Provide the (x, y) coordinate of the cell's center where the given text is located.  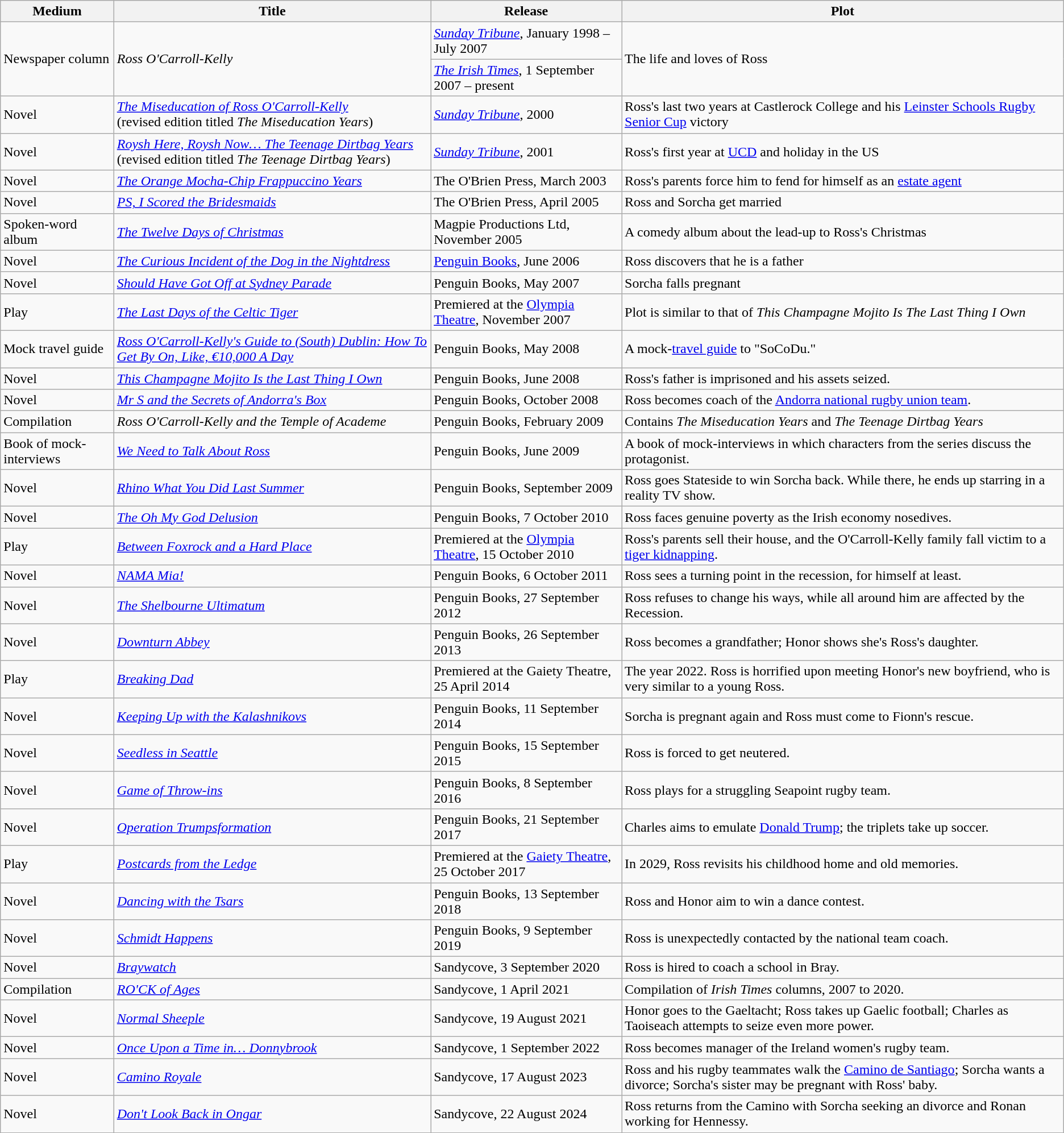
Ross's father is imprisoned and his assets seized. (843, 378)
Sorcha falls pregnant (843, 283)
Penguin Books, February 2009 (526, 422)
Sandycove, 19 August 2021 (526, 1019)
RO'CK of Ages (272, 989)
Sandycove, 22 August 2024 (526, 1114)
Keeping Up with the Kalashnikovs (272, 716)
The Irish Times, 1 September 2007 – present (526, 77)
The Orange Mocha-Chip Frappuccino Years (272, 181)
Newspaper column (57, 59)
The Twelve Days of Christmas (272, 232)
Ross returns from the Camino with Sorcha seeking an divorce and Ronan working for Hennessy. (843, 1114)
Charles aims to emulate Donald Trump; the triplets take up soccer. (843, 827)
Compilation of Irish Times columns, 2007 to 2020. (843, 989)
Honor goes to the Gaeltacht; Ross takes up Gaelic football; Charles as Taoiseach attempts to seize even more power. (843, 1019)
Ross and Honor aim to win a dance contest. (843, 900)
A comedy album about the lead-up to Ross's Christmas (843, 232)
Should Have Got Off at Sydney Parade (272, 283)
Penguin Books, 27 September 2012 (526, 605)
The Miseducation of Ross O'Carroll-Kelly(revised edition titled The Miseducation Years) (272, 115)
Title (272, 11)
Ross's parents force him to fend for himself as an estate agent (843, 181)
Premiered at the Gaiety Theatre, 25 October 2017 (526, 864)
Penguin Books, June 2009 (526, 451)
NAMA Mia! (272, 576)
Penguin Books, 7 October 2010 (526, 517)
Release (526, 11)
Premiered at the Olympia Theatre, November 2007 (526, 312)
A mock-travel guide to "SoCoDu." (843, 349)
The life and loves of Ross (843, 59)
Penguin Books, 13 September 2018 (526, 900)
Ross and his rugby teammates walk the Camino de Santiago; Sorcha wants a divorce; Sorcha's sister may be pregnant with Ross' baby. (843, 1077)
Penguin Books, October 2008 (526, 400)
Ross and Sorcha get married (843, 202)
Sandycove, 1 September 2022 (526, 1048)
Penguin Books, 9 September 2019 (526, 938)
Ross's parents sell their house, and the O'Carroll-Kelly family fall victim to a tiger kidnapping. (843, 547)
Sandycove, 1 April 2021 (526, 989)
Plot (843, 11)
Sorcha is pregnant again and Ross must come to Fionn's rescue. (843, 716)
The Last Days of the Celtic Tiger (272, 312)
Once Upon a Time in… Donnybrook (272, 1048)
Sunday Tribune, January 1998 – July 2007 (526, 41)
Ross faces genuine poverty as the Irish economy nosedives. (843, 517)
Sandycove, 3 September 2020 (526, 968)
The O'Brien Press, March 2003 (526, 181)
Penguin Books, 6 October 2011 (526, 576)
Penguin Books, 21 September 2017 (526, 827)
Contains The Miseducation Years and The Teenage Dirtbag Years (843, 422)
The Oh My God Delusion (272, 517)
The O'Brien Press, April 2005 (526, 202)
Braywatch (272, 968)
Mock travel guide (57, 349)
Ross sees a turning point in the recession, for himself at least. (843, 576)
Dancing with the Tsars (272, 900)
Seedless in Seattle (272, 753)
Schmidt Happens (272, 938)
Roysh Here, Roysh Now… The Teenage Dirtbag Years(revised edition titled The Teenage Dirtbag Years) (272, 151)
Sandycove, 17 August 2023 (526, 1077)
Rhino What You Did Last Summer (272, 488)
Medium (57, 11)
Game of Throw-ins (272, 790)
Penguin Books, September 2009 (526, 488)
Plot is similar to that of This Champagne Mojito Is The Last Thing I Own (843, 312)
PS, I Scored the Bridesmaids (272, 202)
Spoken-word album (57, 232)
Ross becomes coach of the Andorra national rugby union team. (843, 400)
Penguin Books, May 2008 (526, 349)
Don't Look Back in Ongar (272, 1114)
Penguin Books, June 2008 (526, 378)
Ross becomes a grandfather; Honor shows she's Ross's daughter. (843, 642)
Ross is forced to get neutered. (843, 753)
Ross is hired to coach a school in Bray. (843, 968)
Postcards from the Ledge (272, 864)
Mr S and the Secrets of Andorra's Box (272, 400)
Sunday Tribune, 2000 (526, 115)
Ross goes Stateside to win Sorcha back. While there, he ends up starring in a reality TV show. (843, 488)
Ross becomes manager of the Ireland women's rugby team. (843, 1048)
Ross O'Carroll-Kelly and the Temple of Academe (272, 422)
Penguin Books, 11 September 2014 (526, 716)
Magpie Productions Ltd, November 2005 (526, 232)
The year 2022. Ross is horrified upon meeting Honor's new boyfriend, who is very similar to a young Ross. (843, 679)
Premiered at the Olympia Theatre, 15 October 2010 (526, 547)
Ross refuses to change his ways, while all around him are affected by the Recession. (843, 605)
Ross's last two years at Castlerock College and his Leinster Schools Rugby Senior Cup victory (843, 115)
This Champagne Mojito Is the Last Thing I Own (272, 378)
The Shelbourne Ultimatum (272, 605)
Penguin Books, 15 September 2015 (526, 753)
Penguin Books, June 2006 (526, 261)
Penguin Books, 8 September 2016 (526, 790)
Camino Royale (272, 1077)
In 2029, Ross revisits his childhood home and old memories. (843, 864)
Between Foxrock and a Hard Place (272, 547)
Ross is unexpectedly contacted by the national team coach. (843, 938)
Normal Sheeple (272, 1019)
Penguin Books, 26 September 2013 (526, 642)
Sunday Tribune, 2001 (526, 151)
A book of mock-interviews in which characters from the series discuss the protagonist. (843, 451)
Ross O'Carroll-Kelly (272, 59)
Book of mock-interviews (57, 451)
Operation Trumpsformation (272, 827)
Penguin Books, May 2007 (526, 283)
Ross discovers that he is a father (843, 261)
Downturn Abbey (272, 642)
Ross's first year at UCD and holiday in the US (843, 151)
Breaking Dad (272, 679)
Ross plays for a struggling Seapoint rugby team. (843, 790)
Ross O'Carroll-Kelly's Guide to (South) Dublin: How To Get By On, Like, €10,000 A Day (272, 349)
We Need to Talk About Ross (272, 451)
Premiered at the Gaiety Theatre, 25 April 2014 (526, 679)
The Curious Incident of the Dog in the Nightdress (272, 261)
